Search for the cell housing the specified text and yield its [X, Y] center coordinate. 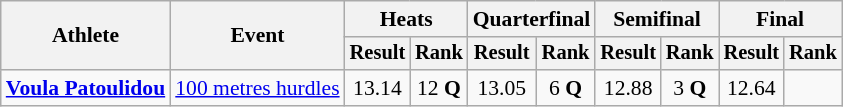
Event [257, 36]
12 Q [439, 88]
6 Q [566, 88]
Athlete [86, 36]
12.88 [628, 88]
100 metres hurdles [257, 88]
13.14 [378, 88]
12.64 [752, 88]
13.05 [502, 88]
Final [780, 19]
Voula Patoulidou [86, 88]
3 Q [690, 88]
Heats [406, 19]
Quarterfinal [532, 19]
Semifinal [656, 19]
